Return the (x, y) coordinate for the center point of the cell that contains the specified text.  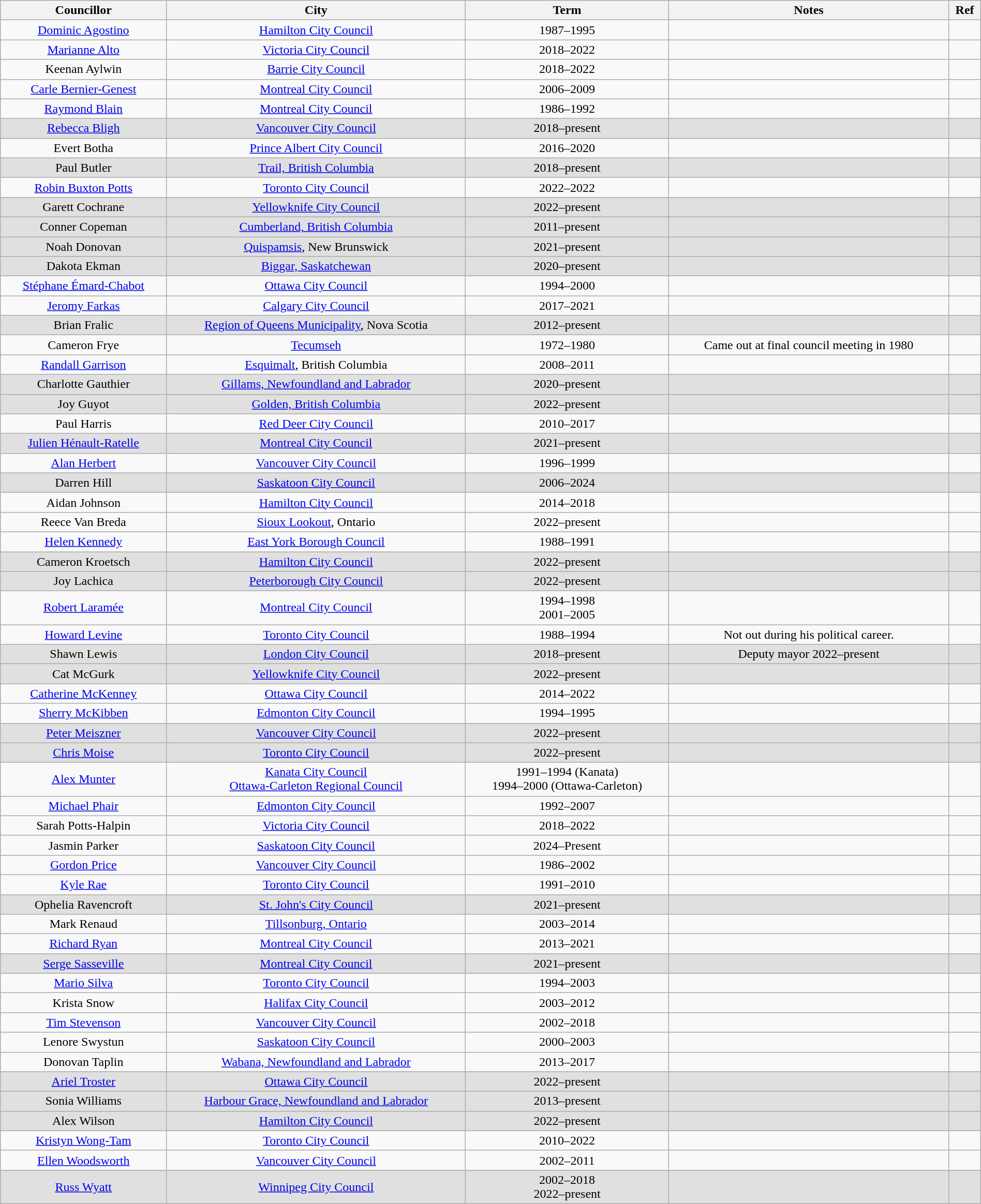
Ellen Woodsworth (84, 1160)
2008–2011 (567, 365)
Not out during his political career. (809, 635)
Raymond Blain (84, 109)
Mark Renaud (84, 924)
Serge Sasseville (84, 964)
Alan Herbert (84, 463)
1994–2003 (567, 983)
Notes (809, 10)
Julien Hénault-Ratelle (84, 443)
1994–2000 (567, 286)
Reece Van Breda (84, 522)
2002–2018 (567, 1022)
2024–Present (567, 845)
Krista Snow (84, 1003)
Jeromy Farkas (84, 306)
2014–2018 (567, 502)
Sioux Lookout, Ontario (316, 522)
Ref (964, 10)
Trail, British Columbia (316, 168)
Ophelia Ravencroft (84, 905)
Garett Cochrane (84, 207)
Biggar, Saskatchewan (316, 266)
Lenore Swystun (84, 1042)
City (316, 10)
Prince Albert City Council (316, 148)
Peterborough City Council (316, 581)
1994–1995 (567, 713)
2012–present (567, 325)
Stéphane Émard-Chabot (84, 286)
Deputy mayor 2022–present (809, 654)
1991–1994 (Kanata)1994–2000 (Ottawa-Carleton) (567, 779)
2013–present (567, 1101)
Richard Ryan (84, 944)
Golden, British Columbia (316, 404)
2010–2022 (567, 1140)
Randall Garrison (84, 365)
Cameron Kroetsch (84, 561)
2006–2009 (567, 89)
St. John's City Council (316, 905)
Wabana, Newfoundland and Labrador (316, 1062)
2022–2022 (567, 187)
Russ Wyatt (84, 1186)
Peter Meiszner (84, 733)
Cat McGurk (84, 674)
2013–2017 (567, 1062)
Chris Moise (84, 753)
Sarah Potts-Halpin (84, 825)
1987–1995 (567, 30)
Term (567, 10)
Councillor (84, 10)
Alex Munter (84, 779)
Joy Lachica (84, 581)
1986–2002 (567, 865)
1996–1999 (567, 463)
Paul Harris (84, 424)
Kyle Rae (84, 884)
2014–2022 (567, 694)
Sonia Williams (84, 1101)
Conner Copeman (84, 227)
1992–2007 (567, 806)
Robin Buxton Potts (84, 187)
2003–2014 (567, 924)
Red Deer City Council (316, 424)
Rebecca Bligh (84, 128)
Robert Laramée (84, 608)
Darren Hill (84, 483)
Gillams, Newfoundland and Labrador (316, 384)
Noah Donovan (84, 247)
Marianne Alto (84, 50)
1972–1980 (567, 345)
Ariel Troster (84, 1081)
Aidan Johnson (84, 502)
Sherry McKibben (84, 713)
Paul Butler (84, 168)
Charlotte Gauthier (84, 384)
Esquimalt, British Columbia (316, 365)
Carle Bernier-Genest (84, 89)
2016–2020 (567, 148)
Michael Phair (84, 806)
Tim Stevenson (84, 1022)
Came out at final council meeting in 1980 (809, 345)
Region of Queens Municipality, Nova Scotia (316, 325)
1988–1991 (567, 541)
Quispamsis, New Brunswick (316, 247)
Joy Guyot (84, 404)
Harbour Grace, Newfoundland and Labrador (316, 1101)
Helen Kennedy (84, 541)
Shawn Lewis (84, 654)
Mario Silva (84, 983)
Catherine McKenney (84, 694)
Halifax City Council (316, 1003)
Barrie City Council (316, 69)
1991–2010 (567, 884)
London City Council (316, 654)
2002–20182022–present (567, 1186)
Alex Wilson (84, 1121)
Dominic Agostino (84, 30)
Jasmin Parker (84, 845)
Cameron Frye (84, 345)
2011–present (567, 227)
Dakota Ekman (84, 266)
1994–19982001–2005 (567, 608)
2010–2017 (567, 424)
1988–1994 (567, 635)
2013–2021 (567, 944)
2017–2021 (567, 306)
2002–2011 (567, 1160)
1986–1992 (567, 109)
Calgary City Council (316, 306)
2000–2003 (567, 1042)
Kanata City CouncilOttawa-Carleton Regional Council (316, 779)
2006–2024 (567, 483)
Gordon Price (84, 865)
Cumberland, British Columbia (316, 227)
Kristyn Wong-Tam (84, 1140)
Donovan Taplin (84, 1062)
2003–2012 (567, 1003)
Brian Fralic (84, 325)
Tecumseh (316, 345)
Howard Levine (84, 635)
East York Borough Council (316, 541)
Keenan Aylwin (84, 69)
Tillsonburg, Ontario (316, 924)
Evert Botha (84, 148)
Winnipeg City Council (316, 1186)
